Determine the (x, y) coordinate at the center of the cell enclosing the given text.  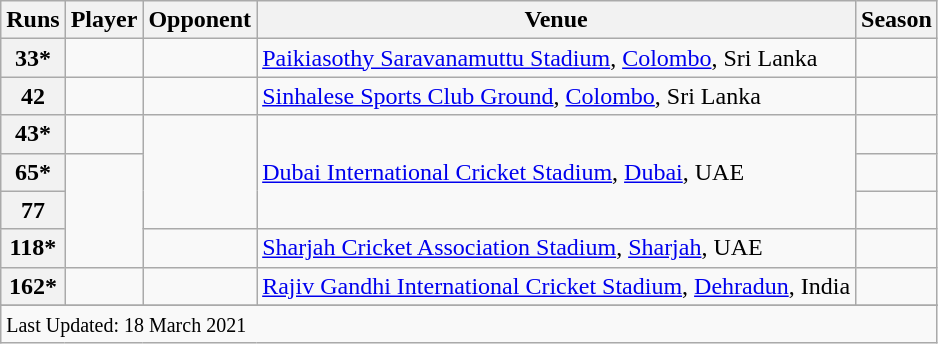
42 (33, 96)
Paikiasothy Saravanamuttu Stadium, Colombo, Sri Lanka (556, 58)
Season (897, 20)
65* (33, 172)
Rajiv Gandhi International Cricket Stadium, Dehradun, India (556, 286)
118* (33, 248)
33* (33, 58)
Dubai International Cricket Stadium, Dubai, UAE (556, 172)
Sinhalese Sports Club Ground, Colombo, Sri Lanka (556, 96)
Last Updated: 18 March 2021 (470, 324)
Player (104, 20)
77 (33, 210)
43* (33, 134)
Runs (33, 20)
Opponent (200, 20)
Sharjah Cricket Association Stadium, Sharjah, UAE (556, 248)
162* (33, 286)
Venue (556, 20)
